Detect which cell encompasses the target text, then output its [x, y] center coordinate. 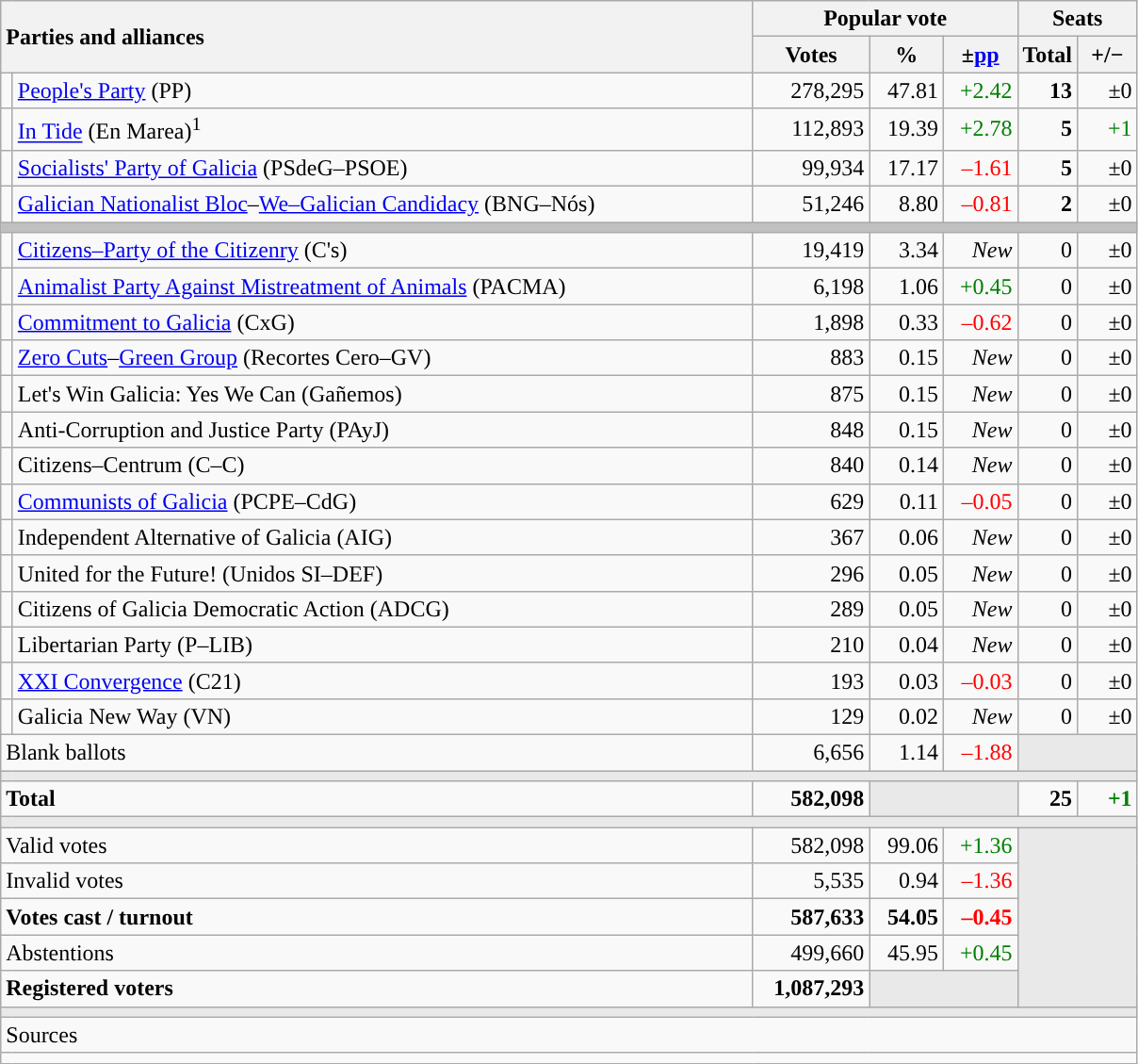
Invalid votes [377, 881]
47.81 [906, 90]
People's Party (PP) [382, 90]
25 [1048, 799]
210 [811, 645]
–1.36 [980, 881]
99.06 [906, 845]
0.11 [906, 501]
0.06 [906, 537]
Socialists' Party of Galicia (PSdeG–PSOE) [382, 168]
296 [811, 573]
8.80 [906, 205]
Seats [1078, 19]
Let's Win Galicia: Yes We Can (Gañemos) [382, 394]
2 [1048, 205]
–0.45 [980, 917]
–0.62 [980, 322]
629 [811, 501]
United for the Future! (Unidos SI–DEF) [382, 573]
Galician Nationalist Bloc–We–Galician Candidacy (BNG–Nós) [382, 205]
0.94 [906, 881]
–1.88 [980, 753]
848 [811, 430]
587,633 [811, 917]
Animalist Party Against Mistreatment of Animals (PACMA) [382, 286]
54.05 [906, 917]
6,656 [811, 753]
Blank ballots [377, 753]
Citizens–Centrum (C–C) [382, 466]
–1.61 [980, 168]
19,419 [811, 251]
Anti-Corruption and Justice Party (PAyJ) [382, 430]
Sources [569, 1035]
129 [811, 716]
99,934 [811, 168]
840 [811, 466]
Independent Alternative of Galicia (AIG) [382, 537]
–0.05 [980, 501]
112,893 [811, 130]
±pp [980, 55]
Libertarian Party (P–LIB) [382, 645]
1,898 [811, 322]
367 [811, 537]
+2.42 [980, 90]
1.06 [906, 286]
19.39 [906, 130]
0.03 [906, 680]
1.14 [906, 753]
0.04 [906, 645]
–0.03 [980, 680]
875 [811, 394]
17.17 [906, 168]
5,535 [811, 881]
% [906, 55]
+2.78 [980, 130]
0.14 [906, 466]
+/− [1108, 55]
Parties and alliances [377, 37]
Zero Cuts–Green Group (Recortes Cero–GV) [382, 358]
0.02 [906, 716]
Popular vote [886, 19]
Citizens of Galicia Democratic Action (ADCG) [382, 609]
Galicia New Way (VN) [382, 716]
Commitment to Galicia (CxG) [382, 322]
0.33 [906, 322]
+1.36 [980, 845]
Valid votes [377, 845]
Votes [811, 55]
51,246 [811, 205]
6,198 [811, 286]
289 [811, 609]
Abstentions [377, 953]
883 [811, 358]
499,660 [811, 953]
3.34 [906, 251]
XXI Convergence (C21) [382, 680]
45.95 [906, 953]
13 [1048, 90]
Communists of Galicia (PCPE–CdG) [382, 501]
In Tide (En Marea)1 [382, 130]
Registered voters [377, 989]
278,295 [811, 90]
–0.81 [980, 205]
193 [811, 680]
1,087,293 [811, 989]
Citizens–Party of the Citizenry (C's) [382, 251]
Votes cast / turnout [377, 917]
